Extract the [X, Y] coordinate from the center of the cell holding the provided text.  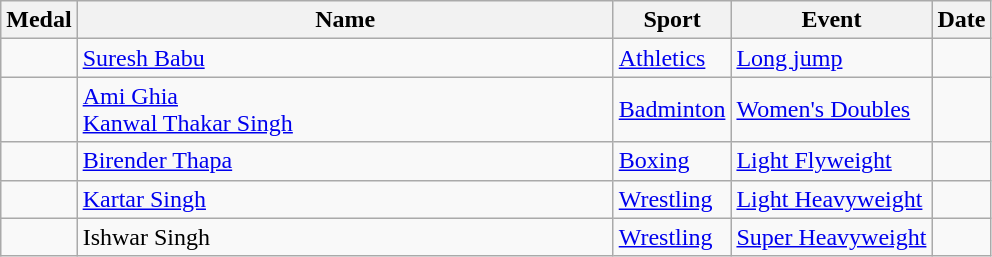
Boxing [672, 161]
Women's Doubles [832, 110]
Light Heavyweight [832, 199]
Long jump [832, 58]
Name [345, 20]
Birender Thapa [345, 161]
Kartar Singh [345, 199]
Event [832, 20]
Athletics [672, 58]
Super Heavyweight [832, 237]
Suresh Babu [345, 58]
Ishwar Singh [345, 237]
Date [962, 20]
Sport [672, 20]
Ami GhiaKanwal Thakar Singh [345, 110]
Medal [39, 20]
Light Flyweight [832, 161]
Badminton [672, 110]
